For the text-containing cell, return its midpoint in [X, Y] coordinate format. 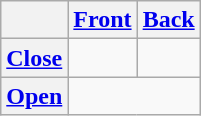
Back [168, 20]
Close [34, 58]
Front [102, 20]
Open [34, 96]
